For the text-containing cell, return its midpoint in (x, y) coordinate format. 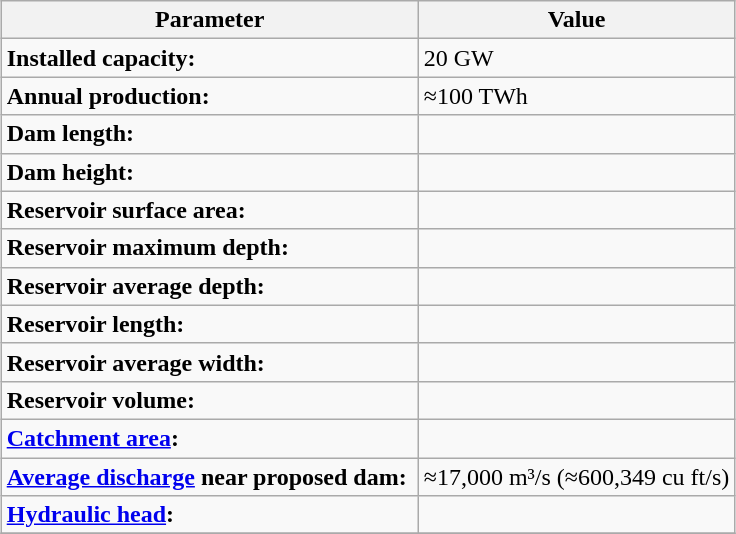
Reservoir length: (210, 324)
Catchment area: (210, 438)
Parameter (210, 20)
Dam height: (210, 172)
Reservoir volume: (210, 400)
Average discharge near proposed dam: (210, 477)
Annual production: (210, 96)
Reservoir surface area: (210, 210)
Dam length: (210, 134)
Reservoir average width: (210, 362)
Reservoir maximum depth: (210, 248)
Hydraulic head: (210, 515)
≈17,000 m³/s (≈600,349 cu ft/s) (576, 477)
Reservoir average depth: (210, 286)
Installed capacity: (210, 58)
Value (576, 20)
20 GW (576, 58)
≈100 TWh (576, 96)
